Extract the (x, y) coordinate from the center of the cell holding the provided text.  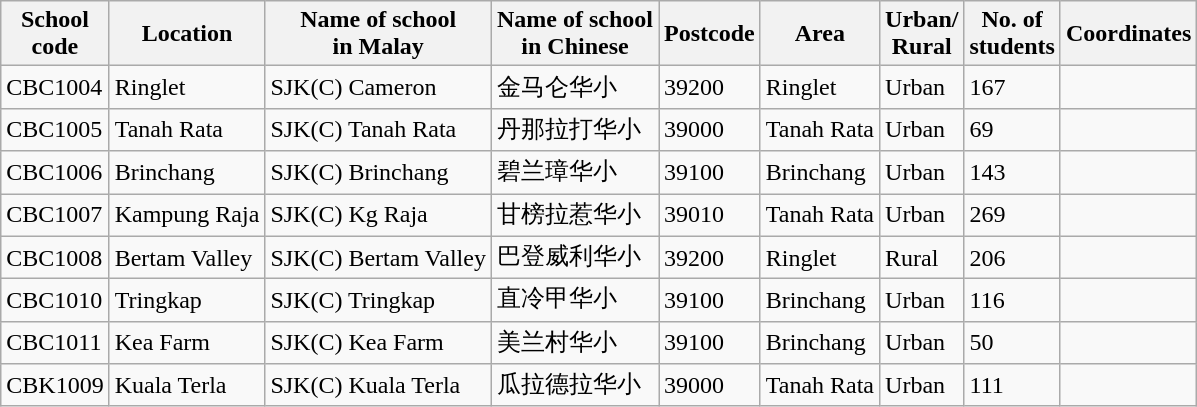
116 (1012, 300)
丹那拉打华小 (574, 130)
50 (1012, 342)
美兰村华小 (574, 342)
CBC1011 (55, 342)
269 (1012, 216)
111 (1012, 386)
Rural (922, 258)
206 (1012, 258)
瓜拉德拉华小 (574, 386)
Postcode (709, 34)
CBC1010 (55, 300)
CBK1009 (55, 386)
CBC1008 (55, 258)
Coordinates (1128, 34)
Name of schoolin Chinese (574, 34)
SJK(C) Bertam Valley (378, 258)
直冷甲华小 (574, 300)
金马仑华小 (574, 88)
Urban/Rural (922, 34)
碧兰璋华小 (574, 172)
Bertam Valley (187, 258)
CBC1005 (55, 130)
甘榜拉惹华小 (574, 216)
167 (1012, 88)
Tringkap (187, 300)
SJK(C) Brinchang (378, 172)
SJK(C) Kea Farm (378, 342)
No. ofstudents (1012, 34)
SJK(C) Kg Raja (378, 216)
39010 (709, 216)
SJK(C) Tringkap (378, 300)
143 (1012, 172)
Name of schoolin Malay (378, 34)
CBC1004 (55, 88)
Schoolcode (55, 34)
Kuala Terla (187, 386)
Location (187, 34)
69 (1012, 130)
巴登威利华小 (574, 258)
Area (820, 34)
CBC1007 (55, 216)
SJK(C) Tanah Rata (378, 130)
SJK(C) Kuala Terla (378, 386)
Kea Farm (187, 342)
SJK(C) Cameron (378, 88)
CBC1006 (55, 172)
Kampung Raja (187, 216)
